From the cell containing the given text, extract its center point as (X, Y) coordinate. 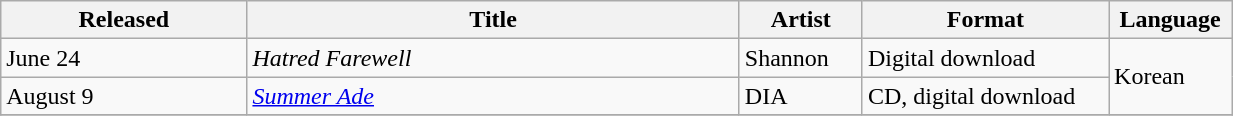
Korean (1170, 77)
Released (124, 20)
June 24 (124, 58)
Summer Ade (493, 96)
Language (1170, 20)
Format (985, 20)
DIA (800, 96)
Shannon (800, 58)
Digital download (985, 58)
Artist (800, 20)
Title (493, 20)
CD, digital download (985, 96)
August 9 (124, 96)
Hatred Farewell (493, 58)
